Extract the [x, y] coordinate from the center of the cell holding the provided text.  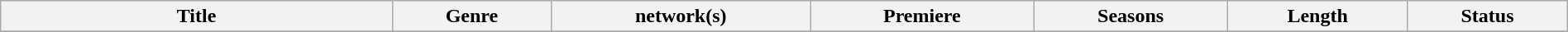
Title [197, 16]
Genre [471, 16]
Length [1317, 16]
Premiere [922, 16]
network(s) [680, 16]
Seasons [1131, 16]
Status [1487, 16]
